Provide the [x, y] coordinate of the cell's center where the given text is located.  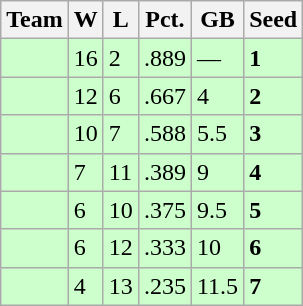
— [217, 58]
.889 [164, 58]
W [86, 20]
GB [217, 20]
5.5 [217, 134]
3 [274, 134]
Pct. [164, 20]
5 [274, 210]
11.5 [217, 286]
1 [274, 58]
11 [120, 172]
9.5 [217, 210]
.235 [164, 286]
16 [86, 58]
.333 [164, 248]
9 [217, 172]
.389 [164, 172]
.375 [164, 210]
Seed [274, 20]
Team [35, 20]
.588 [164, 134]
13 [120, 286]
.667 [164, 96]
L [120, 20]
